Identify which cell holds the provided text, then report its [X, Y] central coordinate. 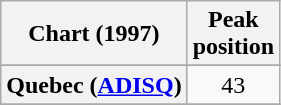
Chart (1997) [94, 34]
Peakposition [233, 34]
Quebec (ADISQ) [94, 85]
43 [233, 85]
